Provide the [x, y] coordinate of the cell's center where the given text is located.  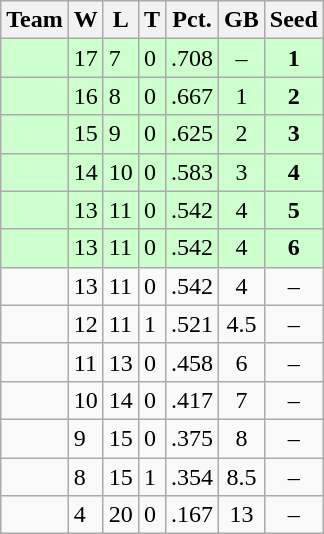
GB [242, 20]
.417 [192, 400]
12 [86, 324]
.167 [192, 515]
Pct. [192, 20]
W [86, 20]
8.5 [242, 477]
.375 [192, 438]
L [120, 20]
.521 [192, 324]
.625 [192, 134]
4.5 [242, 324]
20 [120, 515]
5 [294, 210]
17 [86, 58]
.458 [192, 362]
.583 [192, 172]
Seed [294, 20]
T [152, 20]
.354 [192, 477]
Team [35, 20]
.667 [192, 96]
16 [86, 96]
.708 [192, 58]
